Find where the given text appears and provide that cell's center as (x, y) coordinate. 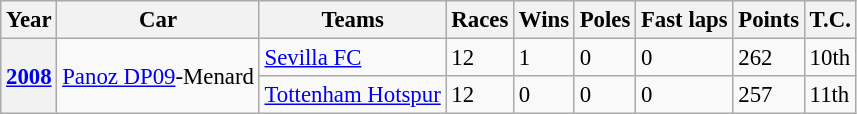
Year (29, 20)
Races (480, 20)
Teams (352, 20)
11th (830, 95)
Sevilla FC (352, 58)
257 (768, 95)
2008 (29, 76)
Car (158, 20)
Panoz DP09-Menard (158, 76)
1 (544, 58)
Tottenham Hotspur (352, 95)
T.C. (830, 20)
Poles (604, 20)
Wins (544, 20)
Points (768, 20)
10th (830, 58)
262 (768, 58)
Fast laps (684, 20)
